Identify which cell holds the provided text, then report its [X, Y] central coordinate. 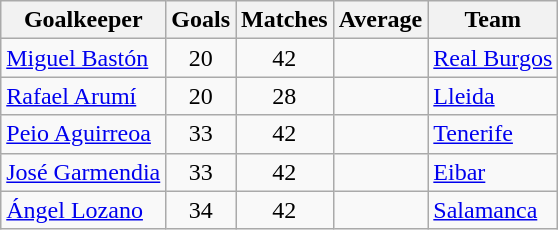
Ángel Lozano [84, 210]
Goals [201, 20]
Eibar [493, 172]
Miguel Bastón [84, 58]
Average [380, 20]
Goalkeeper [84, 20]
Rafael Arumí [84, 96]
Tenerife [493, 134]
Team [493, 20]
28 [285, 96]
Salamanca [493, 210]
José Garmendia [84, 172]
Lleida [493, 96]
Matches [285, 20]
Peio Aguirreoa [84, 134]
34 [201, 210]
Real Burgos [493, 58]
